Detect which cell encompasses the target text, then output its (x, y) center coordinate. 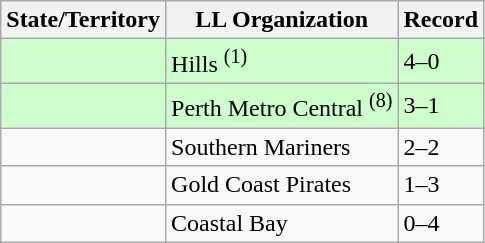
3–1 (441, 106)
Gold Coast Pirates (282, 185)
LL Organization (282, 20)
1–3 (441, 185)
State/Territory (84, 20)
Hills (1) (282, 62)
2–2 (441, 147)
0–4 (441, 223)
Southern Mariners (282, 147)
Perth Metro Central (8) (282, 106)
Coastal Bay (282, 223)
4–0 (441, 62)
Record (441, 20)
